Determine the (x, y) coordinate at the center of the cell enclosing the given text.  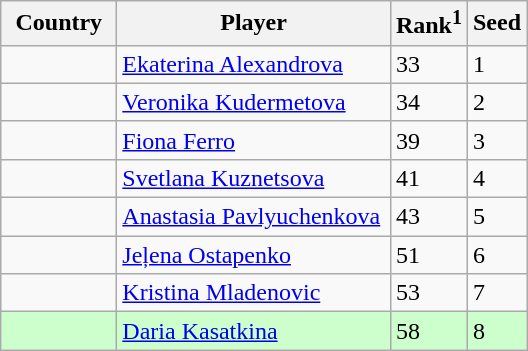
Kristina Mladenovic (254, 293)
1 (496, 64)
6 (496, 255)
8 (496, 331)
Seed (496, 24)
Veronika Kudermetova (254, 102)
Player (254, 24)
7 (496, 293)
53 (428, 293)
33 (428, 64)
2 (496, 102)
Anastasia Pavlyuchenkova (254, 217)
4 (496, 178)
Daria Kasatkina (254, 331)
51 (428, 255)
3 (496, 140)
Ekaterina Alexandrova (254, 64)
58 (428, 331)
Rank1 (428, 24)
Jeļena Ostapenko (254, 255)
Svetlana Kuznetsova (254, 178)
39 (428, 140)
5 (496, 217)
34 (428, 102)
Country (59, 24)
Fiona Ferro (254, 140)
43 (428, 217)
41 (428, 178)
